From the cell containing the given text, extract its center point as [x, y] coordinate. 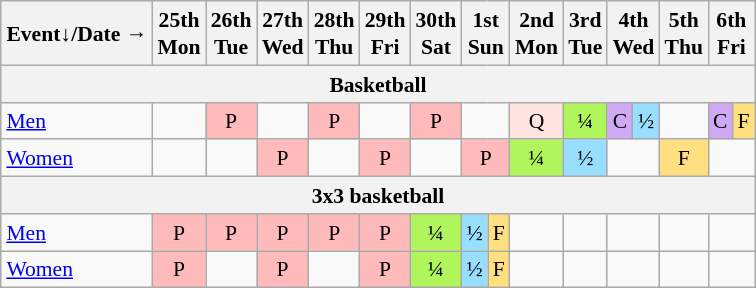
4thWed [633, 33]
3rdTue [585, 33]
2ndMon [536, 33]
26thTue [232, 33]
28thThu [334, 33]
3x3 basketball [378, 194]
Q [536, 120]
Event↓/Date → [76, 33]
27thWed [283, 33]
5thThu [684, 33]
29thFri [386, 33]
Basketball [378, 84]
1stSun [485, 33]
25thMon [178, 33]
30thSat [436, 33]
6thFri [732, 33]
